From the cell containing the given text, extract its center point as [x, y] coordinate. 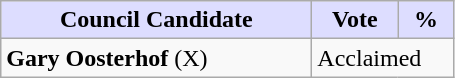
Acclaimed [383, 58]
% [426, 20]
Vote [355, 20]
Council Candidate [156, 20]
Gary Oosterhof (X) [156, 58]
